Return the (x, y) coordinate for the center point of the cell that contains the specified text.  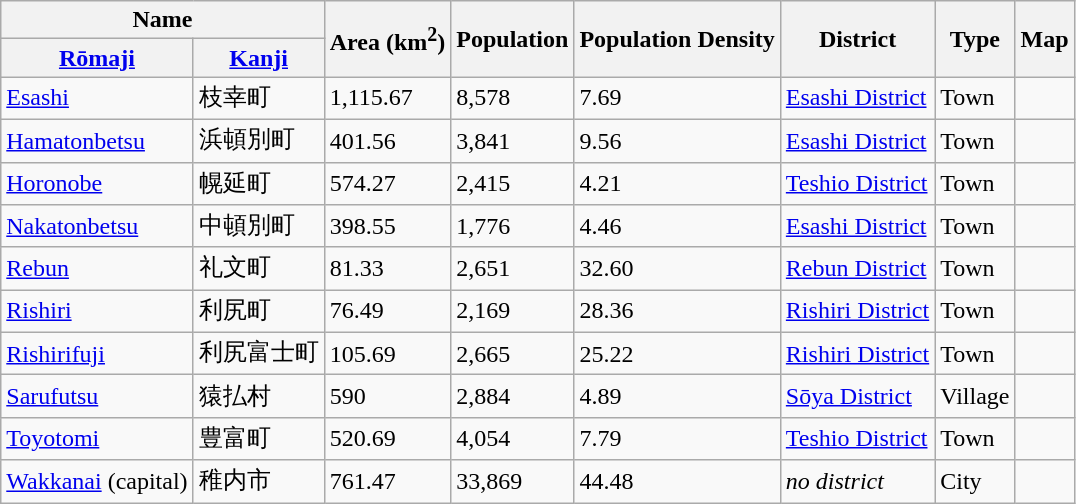
105.69 (388, 354)
4,054 (512, 438)
2,169 (512, 312)
7.79 (677, 438)
8,578 (512, 98)
Type (975, 39)
520.69 (388, 438)
Wakkanai (capital) (97, 482)
2,884 (512, 396)
猿払村 (258, 396)
Horonobe (97, 184)
Village (975, 396)
Population Density (677, 39)
Rishirifuji (97, 354)
401.56 (388, 140)
幌延町 (258, 184)
no district (857, 482)
574.27 (388, 184)
Population (512, 39)
7.69 (677, 98)
32.60 (677, 268)
398.55 (388, 226)
中頓別町 (258, 226)
33,869 (512, 482)
28.36 (677, 312)
761.47 (388, 482)
Rebun (97, 268)
76.49 (388, 312)
2,651 (512, 268)
Sōya District (857, 396)
稚内市 (258, 482)
Map (1044, 39)
81.33 (388, 268)
1,115.67 (388, 98)
Rōmaji (97, 58)
9.56 (677, 140)
Area (km2) (388, 39)
Sarufutsu (97, 396)
礼文町 (258, 268)
4.46 (677, 226)
利尻富士町 (258, 354)
44.48 (677, 482)
City (975, 482)
590 (388, 396)
豊富町 (258, 438)
3,841 (512, 140)
Rebun District (857, 268)
Toyotomi (97, 438)
利尻町 (258, 312)
Name (162, 20)
浜頓別町 (258, 140)
Kanji (258, 58)
Nakatonbetsu (97, 226)
District (857, 39)
25.22 (677, 354)
枝幸町 (258, 98)
Rishiri (97, 312)
4.89 (677, 396)
4.21 (677, 184)
2,665 (512, 354)
1,776 (512, 226)
Esashi (97, 98)
2,415 (512, 184)
Hamatonbetsu (97, 140)
